Pinpoint the cell where the given text exists, returning its [x, y] midpoint coordinate. 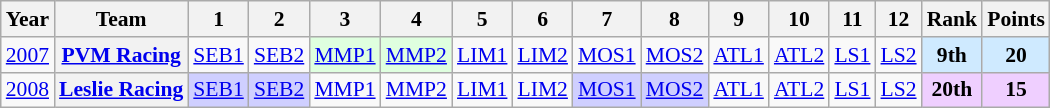
8 [675, 19]
11 [852, 19]
20 [1016, 55]
6 [542, 19]
15 [1016, 90]
Points [1016, 19]
2007 [28, 55]
10 [799, 19]
3 [344, 19]
7 [607, 19]
9 [738, 19]
4 [416, 19]
1 [218, 19]
2 [280, 19]
2008 [28, 90]
PVM Racing [121, 55]
Rank [952, 19]
5 [482, 19]
Team [121, 19]
12 [898, 19]
9th [952, 55]
Leslie Racing [121, 90]
Year [28, 19]
20th [952, 90]
